For the text-containing cell, return its midpoint in (x, y) coordinate format. 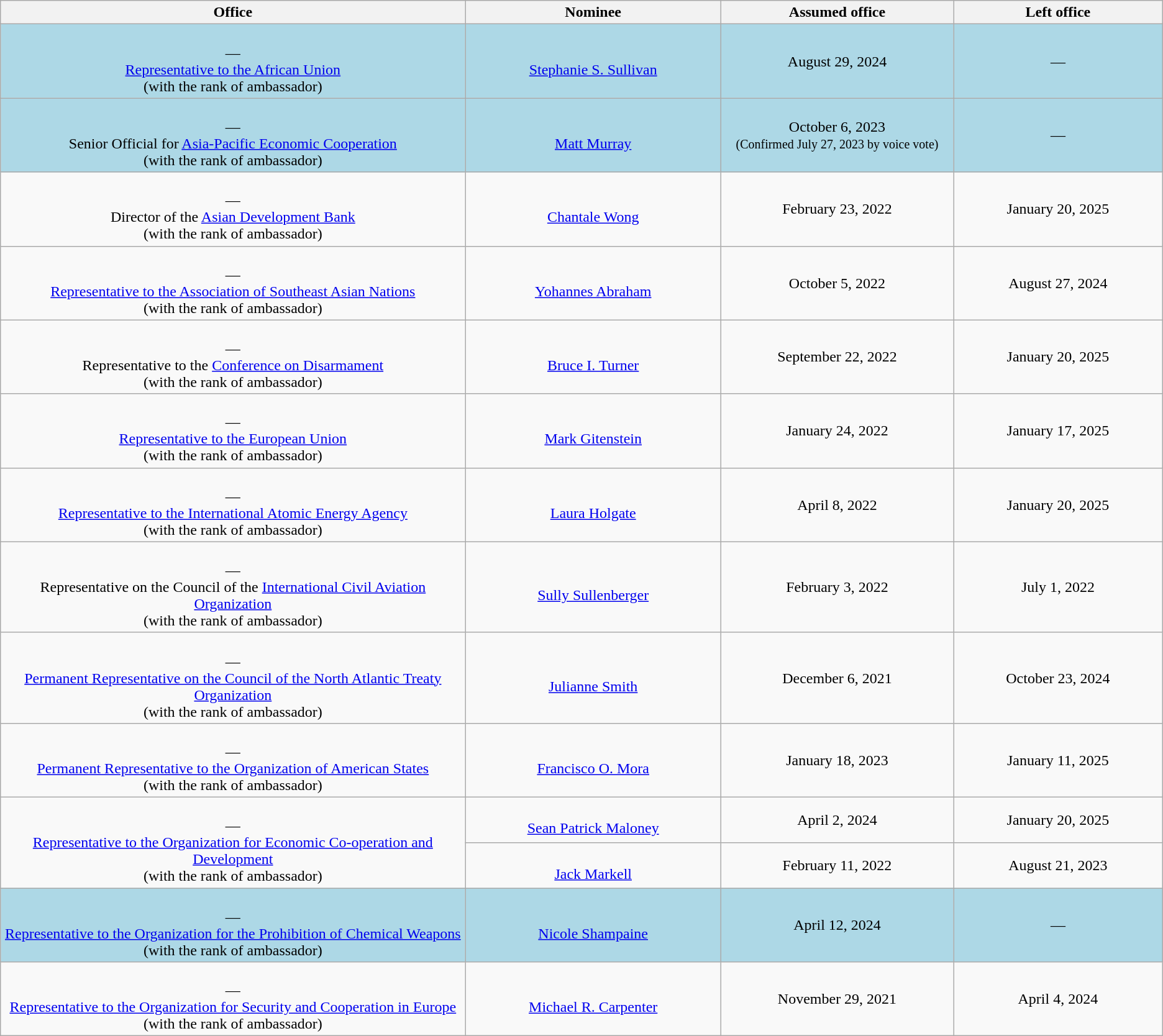
August 27, 2024 (1059, 283)
August 29, 2024 (837, 61)
Office (233, 12)
Laura Holgate (593, 504)
January 17, 2025 (1059, 431)
—Representative on the Council of the International Civil Aviation Organization(with the rank of ambassador) (233, 587)
Bruce I. Turner (593, 357)
—Senior Official for Asia-Pacific Economic Cooperation(with the rank of ambassador) (233, 135)
April 8, 2022 (837, 504)
February 3, 2022 (837, 587)
—Permanent Representative to the Organization of American States(with the rank of ambassador) (233, 760)
Left office (1059, 12)
—Representative to the Association of Southeast Asian Nations(with the rank of ambassador) (233, 283)
—Director of the Asian Development Bank(with the rank of ambassador) (233, 209)
October 6, 2023(Confirmed July 27, 2023 by voice vote) (837, 135)
Mark Gitenstein (593, 431)
Nicole Shampaine (593, 925)
Jack Markell (593, 865)
Nominee (593, 12)
Assumed office (837, 12)
Chantale Wong (593, 209)
Yohannes Abraham (593, 283)
Michael R. Carpenter (593, 999)
Matt Murray (593, 135)
Sean Patrick Maloney (593, 820)
—Representative to the Organization for the Prohibition of Chemical Weapons(with the rank of ambassador) (233, 925)
October 5, 2022 (837, 283)
—Permanent Representative on the Council of the North Atlantic Treaty Organization(with the rank of ambassador) (233, 678)
October 23, 2024 (1059, 678)
—Representative to the Conference on Disarmament(with the rank of ambassador) (233, 357)
Julianne Smith (593, 678)
Francisco O. Mora (593, 760)
Stephanie S. Sullivan (593, 61)
—Representative to the European Union(with the rank of ambassador) (233, 431)
August 21, 2023 (1059, 865)
—Representative to the Organization for Economic Co-operation and Development(with the rank of ambassador) (233, 842)
September 22, 2022 (837, 357)
February 23, 2022 (837, 209)
July 1, 2022 (1059, 587)
Sully Sullenberger (593, 587)
November 29, 2021 (837, 999)
—Representative to the Organization for Security and Cooperation in Europe(with the rank of ambassador) (233, 999)
February 11, 2022 (837, 865)
April 4, 2024 (1059, 999)
April 2, 2024 (837, 820)
—Representative to the International Atomic Energy Agency(with the rank of ambassador) (233, 504)
January 11, 2025 (1059, 760)
January 24, 2022 (837, 431)
December 6, 2021 (837, 678)
—Representative to the African Union(with the rank of ambassador) (233, 61)
April 12, 2024 (837, 925)
January 18, 2023 (837, 760)
